Provide the [X, Y] coordinate of the cell's center where the given text is located.  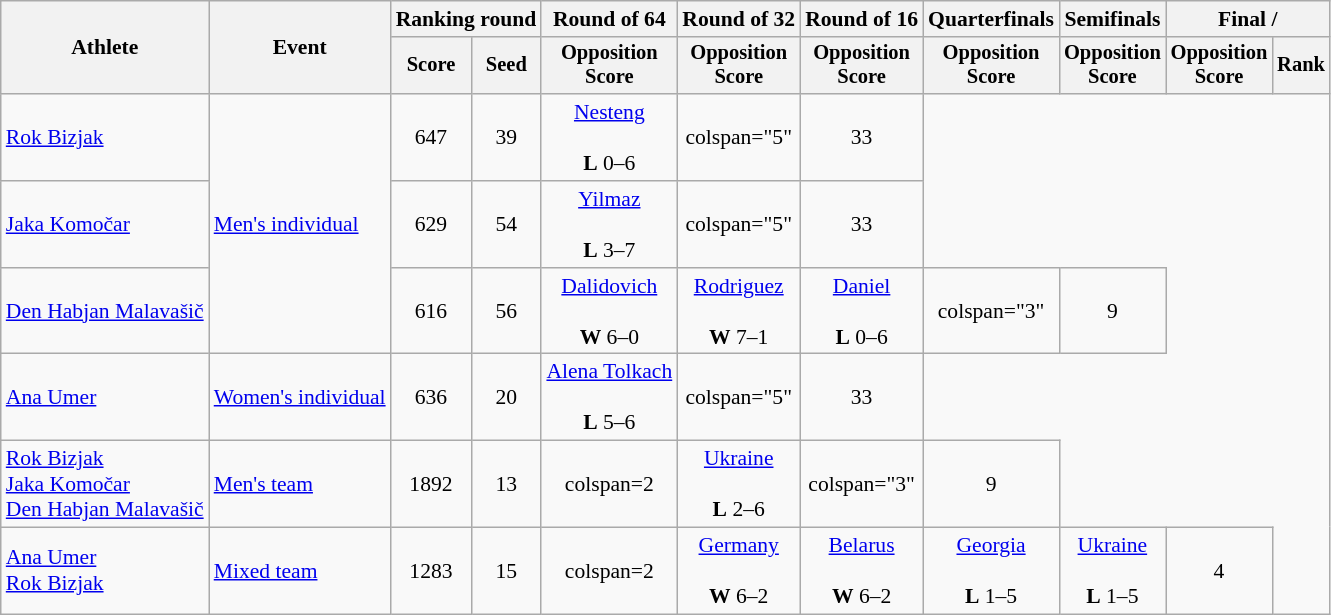
636 [432, 398]
Rank [1301, 66]
1283 [432, 572]
20 [506, 398]
Men's team [300, 484]
DalidovichW 6–0 [609, 312]
Ana UmerRok Bizjak [105, 572]
Men's individual [300, 224]
Den Habjan Malavašič [105, 312]
13 [506, 484]
Nesteng L 0–6 [609, 138]
Germany W 6–2 [738, 572]
Round of 64 [609, 19]
4 [1220, 572]
1892 [432, 484]
Quarterfinals [991, 19]
Event [300, 48]
DanielL 0–6 [862, 312]
Belarus W 6–2 [862, 572]
Semifinals [1112, 19]
647 [432, 138]
616 [432, 312]
Jaka Komočar [105, 224]
15 [506, 572]
Rok BizjakJaka KomočarDen Habjan Malavašič [105, 484]
Rok Bizjak [105, 138]
Score [432, 66]
Round of 32 [738, 19]
39 [506, 138]
Women's individual [300, 398]
Final / [1248, 19]
Ukraine L 2–6 [738, 484]
629 [432, 224]
54 [506, 224]
Round of 16 [862, 19]
RodriguezW 7–1 [738, 312]
Seed [506, 66]
Yilmaz L 3–7 [609, 224]
Georgia L 1–5 [991, 572]
Ana Umer [105, 398]
Mixed team [300, 572]
Ukraine L 1–5 [1112, 572]
Ranking round [466, 19]
Alena Tolkach L 5–6 [609, 398]
Athlete [105, 48]
56 [506, 312]
